Find where the given text appears and provide that cell's center as (x, y) coordinate. 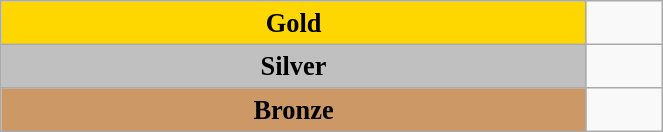
Bronze (294, 109)
Gold (294, 22)
Silver (294, 66)
